Capture the cell that displays the provided text and extract its [x, y] central coordinate. 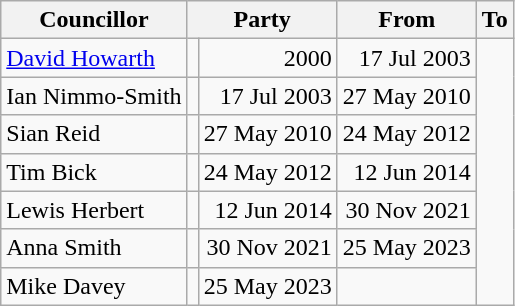
Mike Davey [94, 286]
Anna Smith [94, 248]
Ian Nimmo-Smith [94, 96]
Party [262, 20]
Councillor [94, 20]
To [494, 20]
2000 [268, 58]
From [406, 20]
Lewis Herbert [94, 210]
David Howarth [94, 58]
Sian Reid [94, 134]
Tim Bick [94, 172]
